From the cell containing the given text, extract its center point as (X, Y) coordinate. 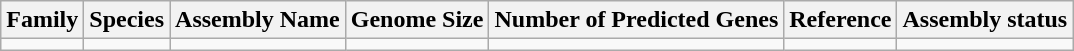
Genome Size (417, 20)
Number of Predicted Genes (636, 20)
Assembly Name (258, 20)
Family (42, 20)
Reference (840, 20)
Species (127, 20)
Assembly status (985, 20)
